Extract the (x, y) coordinate from the center of the cell holding the provided text.  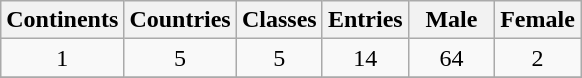
Female (537, 20)
14 (365, 58)
64 (451, 58)
Male (451, 20)
Continents (62, 20)
Entries (365, 20)
Countries (180, 20)
Classes (279, 20)
1 (62, 58)
2 (537, 58)
